Scan for the cell matching the given text and deliver its [X, Y] coordinate at center. 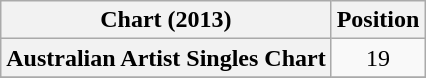
Chart (2013) [166, 20]
Australian Artist Singles Chart [166, 58]
19 [378, 58]
Position [378, 20]
